Detect which cell encompasses the target text, then output its (x, y) center coordinate. 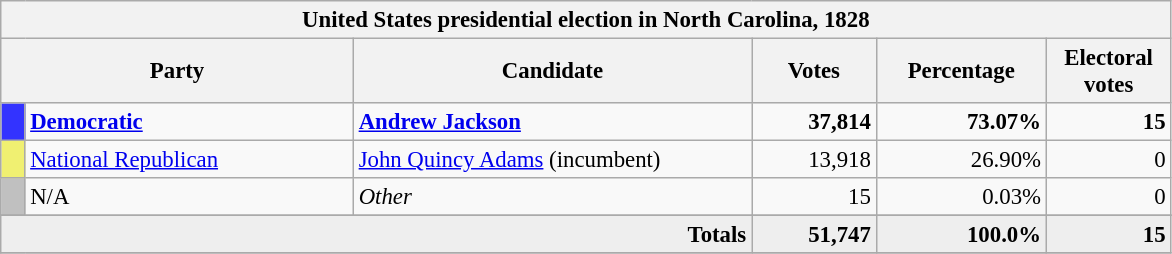
0.03% (961, 197)
Party (178, 72)
Electoral votes (1108, 72)
Democratic (189, 122)
100.0% (961, 235)
13,918 (814, 160)
United States presidential election in North Carolina, 1828 (586, 20)
37,814 (814, 122)
Percentage (961, 72)
Other (552, 197)
Andrew Jackson (552, 122)
Votes (814, 72)
N/A (189, 197)
73.07% (961, 122)
Totals (376, 235)
26.90% (961, 160)
National Republican (189, 160)
Candidate (552, 72)
51,747 (814, 235)
John Quincy Adams (incumbent) (552, 160)
